Capture the cell that displays the provided text and extract its (x, y) central coordinate. 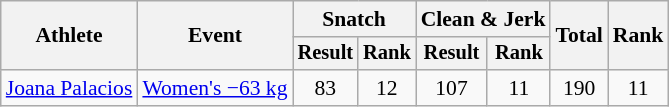
Athlete (70, 36)
Total (578, 36)
190 (578, 88)
Event (214, 36)
12 (387, 88)
Snatch (354, 19)
Women's −63 kg (214, 88)
83 (326, 88)
Clean & Jerk (484, 19)
107 (452, 88)
Joana Palacios (70, 88)
